For the text-containing cell, return its midpoint in (x, y) coordinate format. 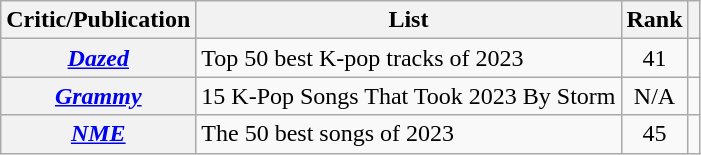
N/A (654, 96)
Rank (654, 20)
Top 50 best K-pop tracks of 2023 (408, 58)
Dazed (98, 58)
Grammy (98, 96)
NME (98, 134)
Critic/Publication (98, 20)
15 K-Pop Songs That Took 2023 By Storm (408, 96)
41 (654, 58)
The 50 best songs of 2023 (408, 134)
List (408, 20)
45 (654, 134)
